Provide the (x, y) coordinate of the cell's center where the given text is located.  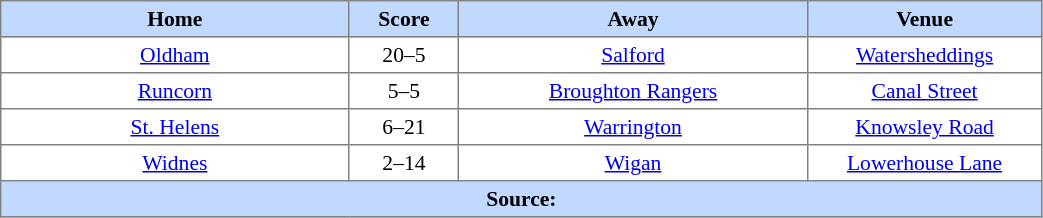
St. Helens (175, 127)
5–5 (404, 91)
Wigan (633, 163)
2–14 (404, 163)
Widnes (175, 163)
6–21 (404, 127)
Venue (924, 19)
Salford (633, 55)
Source: (522, 199)
Oldham (175, 55)
Lowerhouse Lane (924, 163)
Away (633, 19)
20–5 (404, 55)
Watersheddings (924, 55)
Score (404, 19)
Warrington (633, 127)
Knowsley Road (924, 127)
Home (175, 19)
Broughton Rangers (633, 91)
Canal Street (924, 91)
Runcorn (175, 91)
